Capture the cell that displays the provided text and extract its [X, Y] central coordinate. 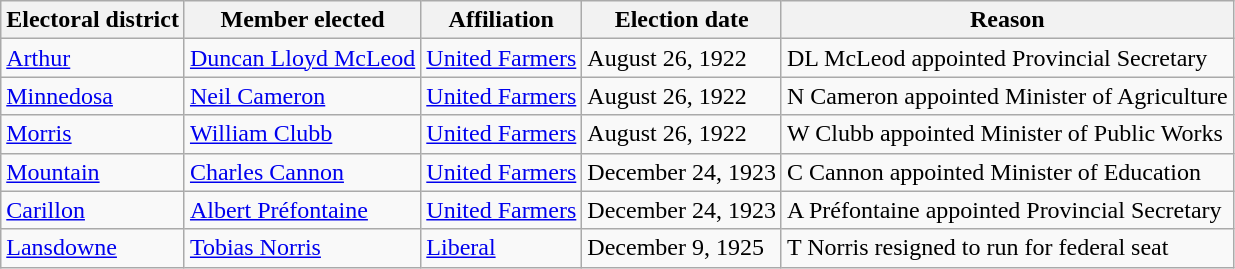
Electoral district [93, 20]
Lansdowne [93, 248]
W Clubb appointed Minister of Public Works [1007, 134]
Neil Cameron [302, 96]
A Préfontaine appointed Provincial Secretary [1007, 210]
Minnedosa [93, 96]
N Cameron appointed Minister of Agriculture [1007, 96]
Arthur [93, 58]
Tobias Norris [302, 248]
Morris [93, 134]
Election date [682, 20]
Mountain [93, 172]
Duncan Lloyd McLeod [302, 58]
Member elected [302, 20]
Affiliation [502, 20]
DL McLeod appointed Provincial Secretary [1007, 58]
Carillon [93, 210]
Albert Préfontaine [302, 210]
December 9, 1925 [682, 248]
T Norris resigned to run for federal seat [1007, 248]
Liberal [502, 248]
William Clubb [302, 134]
Charles Cannon [302, 172]
C Cannon appointed Minister of Education [1007, 172]
Reason [1007, 20]
